Pinpoint the cell where the given text exists, returning its [X, Y] midpoint coordinate. 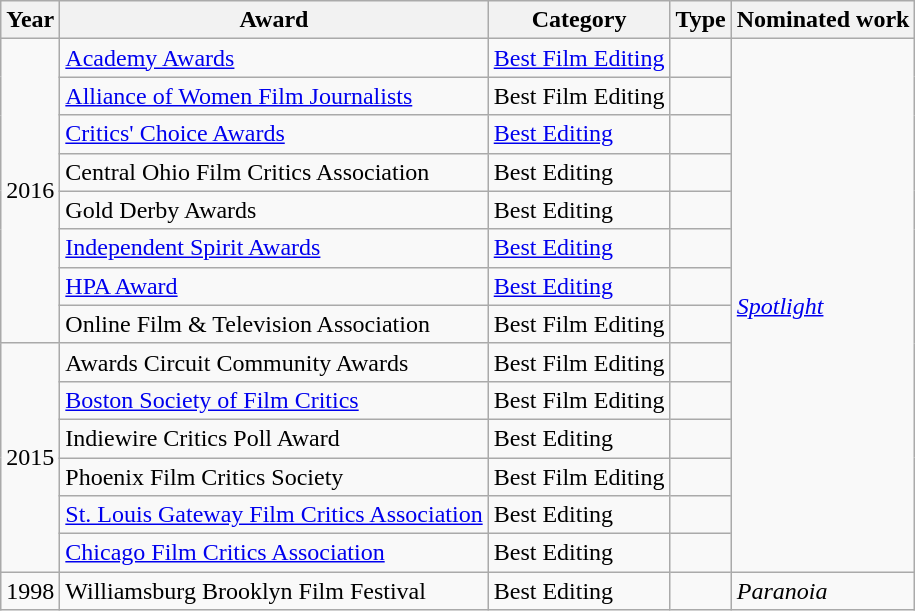
Boston Society of Film Critics [274, 400]
Nominated work [823, 20]
Academy Awards [274, 58]
1998 [30, 591]
Online Film & Television Association [274, 324]
2016 [30, 191]
Spotlight [823, 306]
Type [700, 20]
Gold Derby Awards [274, 210]
Indiewire Critics Poll Award [274, 438]
Paranoia [823, 591]
Phoenix Film Critics Society [274, 477]
Category [579, 20]
St. Louis Gateway Film Critics Association [274, 515]
Chicago Film Critics Association [274, 553]
Award [274, 20]
Critics' Choice Awards [274, 134]
Awards Circuit Community Awards [274, 362]
Alliance of Women Film Journalists [274, 96]
Williamsburg Brooklyn Film Festival [274, 591]
Central Ohio Film Critics Association [274, 172]
2015 [30, 457]
Year [30, 20]
HPA Award [274, 286]
Independent Spirit Awards [274, 248]
